Find where the given text appears and provide that cell's center as (x, y) coordinate. 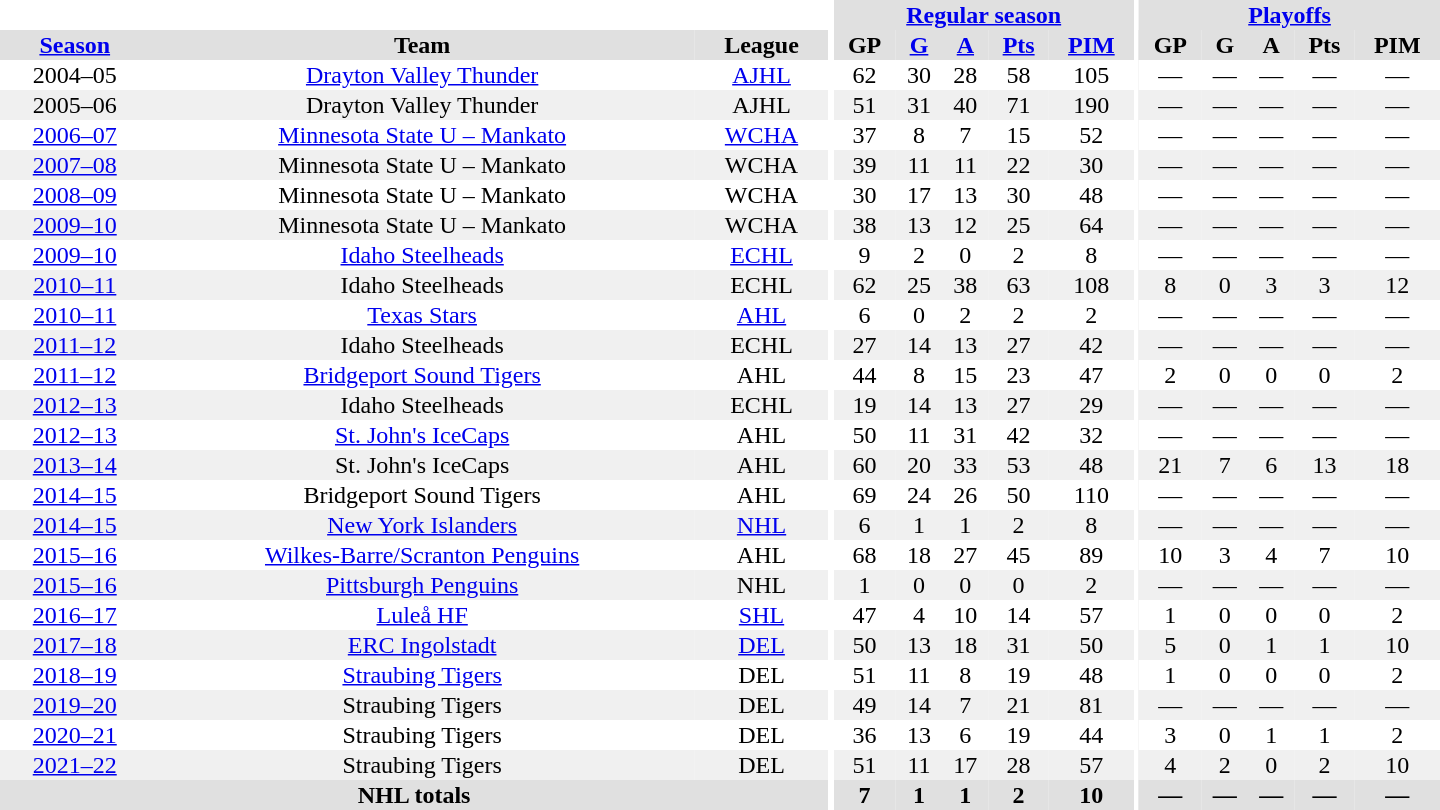
Texas Stars (422, 315)
53 (1019, 465)
58 (1019, 75)
2021–22 (75, 765)
Regular season (984, 15)
SHL (762, 615)
New York Islanders (422, 525)
2020–21 (75, 735)
24 (919, 495)
Pittsburgh Penguins (422, 585)
69 (864, 495)
40 (965, 105)
26 (965, 495)
2004–05 (75, 75)
Playoffs (1290, 15)
63 (1019, 285)
23 (1019, 375)
68 (864, 555)
2018–19 (75, 675)
110 (1092, 495)
105 (1092, 75)
ERC Ingolstadt (422, 645)
2013–14 (75, 465)
32 (1092, 435)
5 (1170, 645)
39 (864, 165)
89 (1092, 555)
2016–17 (75, 615)
2008–09 (75, 195)
45 (1019, 555)
Luleå HF (422, 615)
33 (965, 465)
2019–20 (75, 705)
NHL totals (414, 795)
108 (1092, 285)
190 (1092, 105)
60 (864, 465)
2005–06 (75, 105)
2007–08 (75, 165)
9 (864, 255)
Wilkes-Barre/Scranton Penguins (422, 555)
64 (1092, 225)
29 (1092, 405)
League (762, 45)
2006–07 (75, 135)
2017–18 (75, 645)
36 (864, 735)
49 (864, 705)
22 (1019, 165)
71 (1019, 105)
37 (864, 135)
20 (919, 465)
Team (422, 45)
81 (1092, 705)
52 (1092, 135)
Season (75, 45)
